Extract the [X, Y] coordinate from the center of the cell holding the provided text.  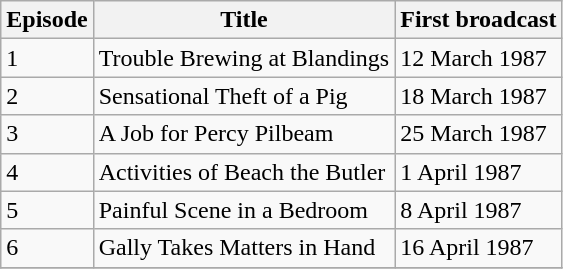
1 [47, 58]
Painful Scene in a Bedroom [244, 210]
8 April 1987 [478, 210]
12 March 1987 [478, 58]
Gally Takes Matters in Hand [244, 248]
Trouble Brewing at Blandings [244, 58]
3 [47, 134]
Activities of Beach the Butler [244, 172]
16 April 1987 [478, 248]
Title [244, 20]
25 March 1987 [478, 134]
Episode [47, 20]
1 April 1987 [478, 172]
A Job for Percy Pilbeam [244, 134]
2 [47, 96]
4 [47, 172]
Sensational Theft of a Pig [244, 96]
5 [47, 210]
18 March 1987 [478, 96]
First broadcast [478, 20]
6 [47, 248]
